Determine the [x, y] coordinate at the center of the cell enclosing the given text.  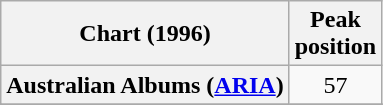
57 [335, 85]
Australian Albums (ARIA) [145, 85]
Peakposition [335, 34]
Chart (1996) [145, 34]
